Pinpoint the cell where the given text exists, returning its [x, y] midpoint coordinate. 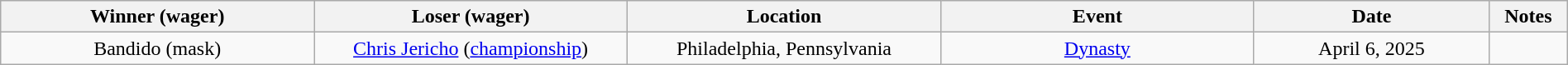
Event [1097, 17]
Notes [1528, 17]
Location [784, 17]
Winner (wager) [157, 17]
Loser (wager) [471, 17]
Bandido (mask) [157, 48]
Date [1371, 17]
Dynasty [1097, 48]
Philadelphia, Pennsylvania [784, 48]
Chris Jericho (championship) [471, 48]
April 6, 2025 [1371, 48]
